Search for the cell housing the specified text and yield its [x, y] center coordinate. 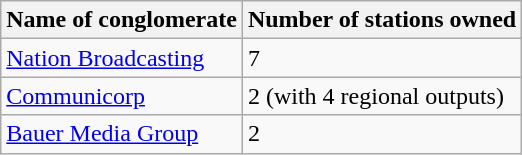
Nation Broadcasting [122, 58]
Name of conglomerate [122, 20]
Communicorp [122, 96]
Bauer Media Group [122, 134]
Number of stations owned [382, 20]
2 (with 4 regional outputs) [382, 96]
7 [382, 58]
2 [382, 134]
